Pinpoint the cell where the given text exists, returning its (X, Y) midpoint coordinate. 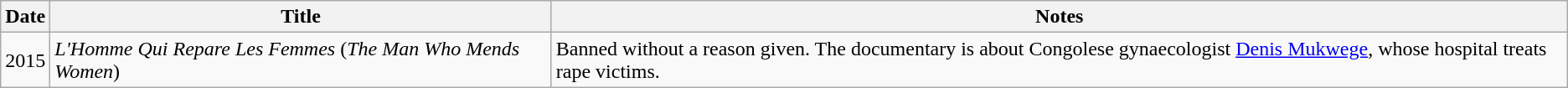
L'Homme Qui Repare Les Femmes (The Man Who Mends Women) (301, 60)
Title (301, 17)
Banned without a reason given. The documentary is about Congolese gynaecologist Denis Mukwege, whose hospital treats rape victims. (1059, 60)
2015 (25, 60)
Date (25, 17)
Notes (1059, 17)
